Find where the given text appears and provide that cell's center as [X, Y] coordinate. 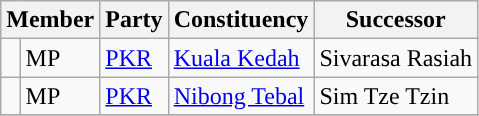
Successor [396, 20]
Party [134, 20]
Nibong Tebal [241, 96]
Constituency [241, 20]
Sivarasa Rasiah [396, 58]
Member [50, 20]
Sim Tze Tzin [396, 96]
Kuala Kedah [241, 58]
